Return (X, Y) of the center of cell containing provided text 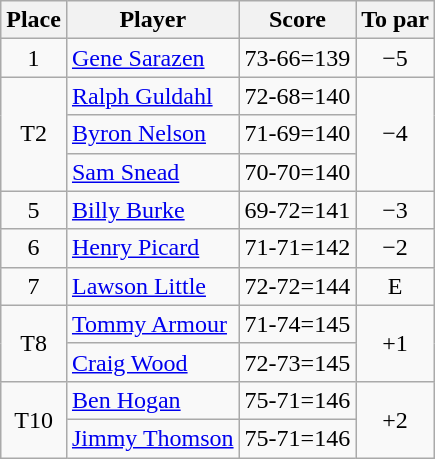
Billy Burke (152, 210)
T8 (34, 343)
5 (34, 210)
Player (152, 20)
Ben Hogan (152, 400)
Jimmy Thomson (152, 438)
Tommy Armour (152, 324)
+1 (396, 343)
−3 (396, 210)
72-73=145 (298, 362)
71-69=140 (298, 134)
T2 (34, 134)
Lawson Little (152, 286)
−2 (396, 248)
71-71=142 (298, 248)
72-68=140 (298, 96)
69-72=141 (298, 210)
7 (34, 286)
73-66=139 (298, 58)
+2 (396, 419)
Henry Picard (152, 248)
To par (396, 20)
Sam Snead (152, 172)
1 (34, 58)
Place (34, 20)
72-72=144 (298, 286)
71-74=145 (298, 324)
70-70=140 (298, 172)
Score (298, 20)
−4 (396, 134)
Byron Nelson (152, 134)
−5 (396, 58)
Ralph Guldahl (152, 96)
E (396, 286)
6 (34, 248)
Craig Wood (152, 362)
T10 (34, 419)
Gene Sarazen (152, 58)
